Search for the cell housing the specified text and yield its [X, Y] center coordinate. 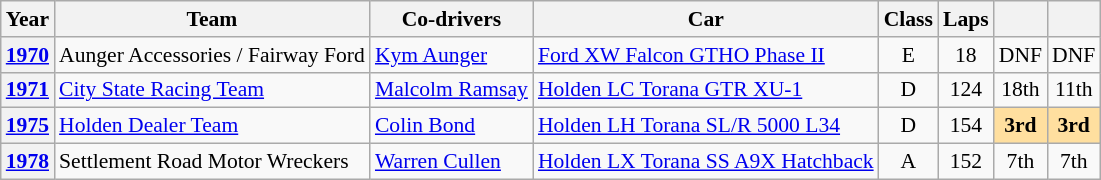
Warren Cullen [452, 162]
E [908, 55]
Holden LH Torana SL/R 5000 L34 [706, 126]
Holden Dealer Team [212, 126]
154 [966, 126]
18 [966, 55]
18th [1020, 90]
Year [28, 19]
A [908, 162]
Co-drivers [452, 19]
Holden LX Torana SS A9X Hatchback [706, 162]
Holden LC Torana GTR XU-1 [706, 90]
1978 [28, 162]
11th [1074, 90]
Kym Aunger [452, 55]
Aunger Accessories / Fairway Ford [212, 55]
Class [908, 19]
Team [212, 19]
Malcolm Ramsay [452, 90]
Ford XW Falcon GTHO Phase II [706, 55]
Colin Bond [452, 126]
1970 [28, 55]
1975 [28, 126]
Laps [966, 19]
1971 [28, 90]
Car [706, 19]
Settlement Road Motor Wreckers [212, 162]
City State Racing Team [212, 90]
152 [966, 162]
124 [966, 90]
